Output the (X, Y) coordinate of the center of the cell containing the given text.  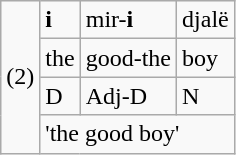
N (206, 96)
(2) (20, 77)
i (60, 20)
'the good boy' (137, 134)
djalë (206, 20)
Adj-D (128, 96)
the (60, 58)
D (60, 96)
mir-i (128, 20)
good-the (128, 58)
boy (206, 58)
